Detect which cell encompasses the target text, then output its [x, y] center coordinate. 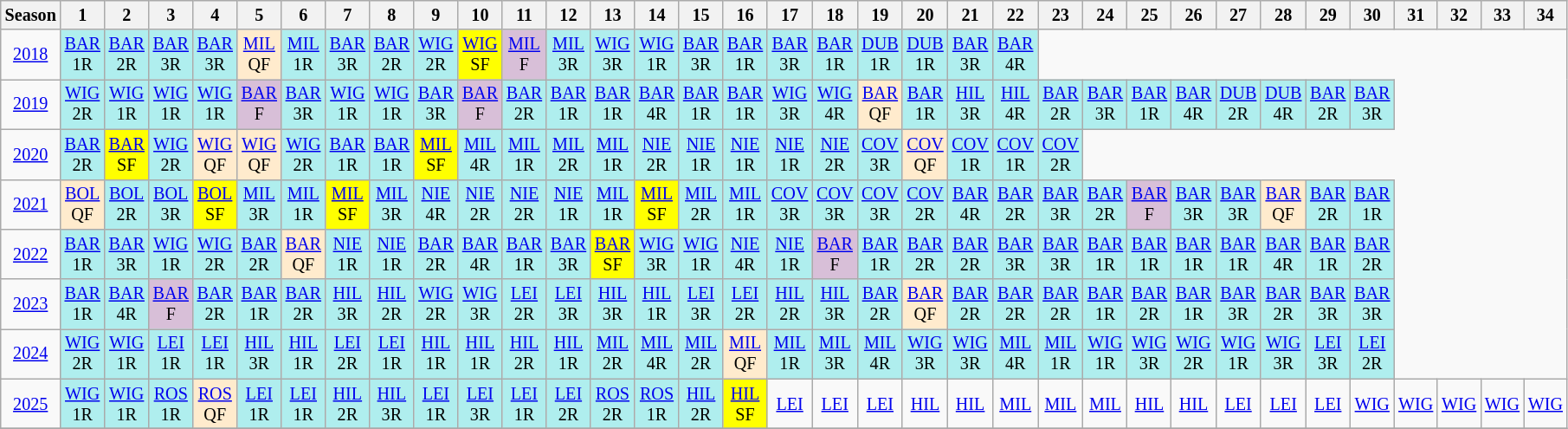
2 [126, 16]
WIGSF [480, 55]
28 [1283, 16]
COVQF [925, 154]
HILSF [745, 404]
10 [480, 16]
34 [1545, 16]
2018 [31, 55]
19 [880, 16]
18 [835, 16]
5 [260, 16]
15 [701, 16]
2022 [31, 255]
14 [656, 16]
DUB2R [1238, 105]
16 [745, 16]
23 [1061, 16]
29 [1328, 16]
32 [1459, 16]
20 [925, 16]
3 [171, 16]
BOLQF [83, 205]
ROSQF [215, 404]
31 [1416, 16]
9 [436, 16]
DUB4R [1283, 105]
21 [971, 16]
2025 [31, 404]
17 [790, 16]
30 [1371, 16]
26 [1193, 16]
BOL2R [126, 205]
27 [1238, 16]
33 [1502, 16]
8 [391, 16]
22 [1016, 16]
WIG4R [835, 105]
13 [613, 16]
BOL3R [171, 205]
BOLSF [215, 205]
4 [215, 16]
1 [83, 16]
2020 [31, 154]
7 [348, 16]
2023 [31, 304]
ROS2R [613, 404]
2019 [31, 105]
MILF [525, 55]
25 [1150, 16]
6 [303, 16]
11 [525, 16]
24 [1105, 16]
Season [31, 16]
2021 [31, 205]
12 [568, 16]
HIL4R [1016, 105]
2024 [31, 354]
